Capture the cell that displays the provided text and extract its [x, y] central coordinate. 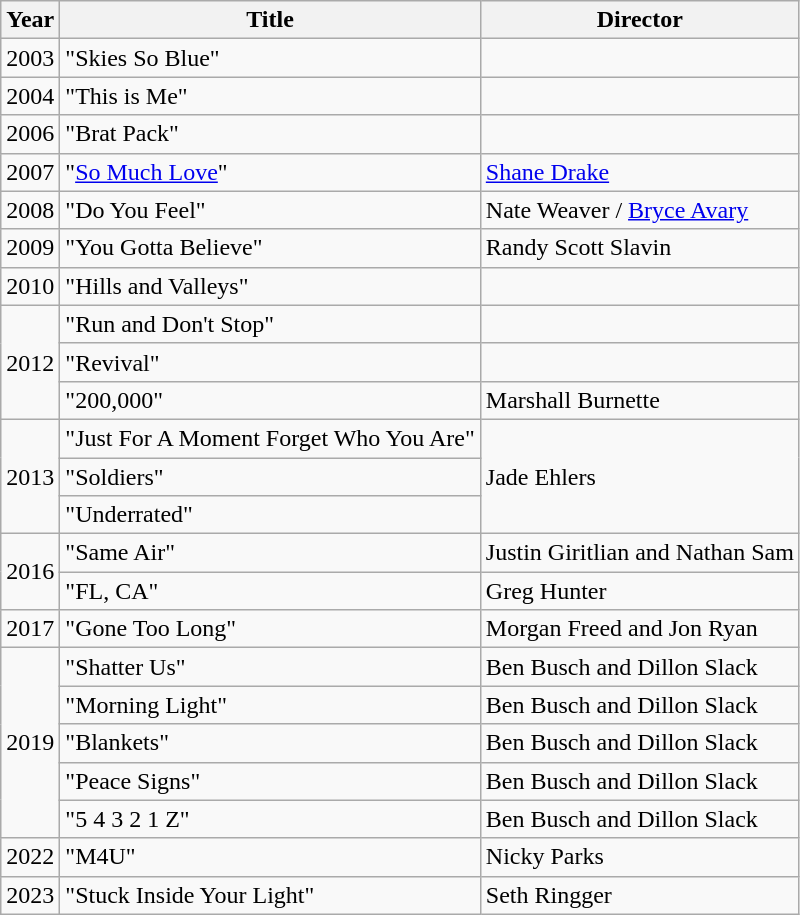
2013 [30, 476]
2004 [30, 96]
2008 [30, 210]
"Skies So Blue" [270, 58]
2016 [30, 572]
Shane Drake [640, 172]
Jade Ehlers [640, 476]
"Same Air" [270, 553]
2019 [30, 743]
"You Gotta Believe" [270, 248]
2006 [30, 134]
Director [640, 20]
"Do You Feel" [270, 210]
"Brat Pack" [270, 134]
Title [270, 20]
Randy Scott Slavin [640, 248]
"Hills and Valleys" [270, 286]
"FL, CA" [270, 591]
"5 4 3 2 1 Z" [270, 819]
2010 [30, 286]
"Revival" [270, 362]
"Morning Light" [270, 705]
2009 [30, 248]
"Blankets" [270, 743]
Nate Weaver / Bryce Avary [640, 210]
2007 [30, 172]
Justin Giritlian and Nathan Sam [640, 553]
"M4U" [270, 857]
Marshall Burnette [640, 400]
Year [30, 20]
Nicky Parks [640, 857]
2022 [30, 857]
2003 [30, 58]
Seth Ringger [640, 895]
"This is Me" [270, 96]
2023 [30, 895]
2012 [30, 362]
"Shatter Us" [270, 667]
"Soldiers" [270, 477]
"Gone Too Long" [270, 629]
"Peace Signs" [270, 781]
Morgan Freed and Jon Ryan [640, 629]
"Run and Don't Stop" [270, 324]
"200,000" [270, 400]
"Stuck Inside Your Light" [270, 895]
"So Much Love" [270, 172]
"Just For A Moment Forget Who You Are" [270, 438]
2017 [30, 629]
"Underrated" [270, 515]
Greg Hunter [640, 591]
